Identify which cell holds the provided text, then report its [x, y] central coordinate. 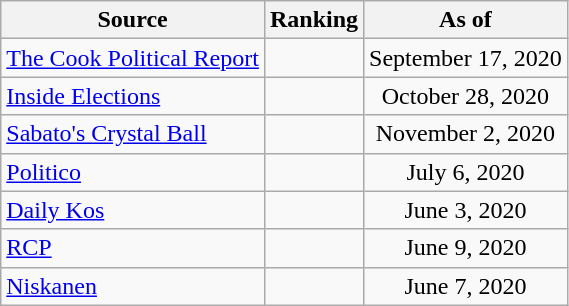
July 6, 2020 [466, 172]
Source [133, 20]
June 9, 2020 [466, 248]
Ranking [314, 20]
The Cook Political Report [133, 58]
Sabato's Crystal Ball [133, 134]
Inside Elections [133, 96]
Niskanen [133, 286]
September 17, 2020 [466, 58]
As of [466, 20]
October 28, 2020 [466, 96]
Politico [133, 172]
RCP [133, 248]
November 2, 2020 [466, 134]
Daily Kos [133, 210]
June 7, 2020 [466, 286]
June 3, 2020 [466, 210]
